Pinpoint the cell where the given text exists, returning its (X, Y) midpoint coordinate. 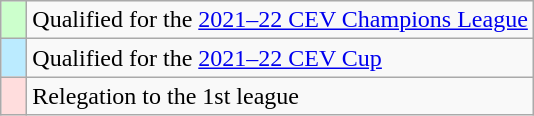
Qualified for the 2021–22 CEV Cup (280, 58)
Qualified for the 2021–22 CEV Champions League (280, 20)
Relegation to the 1st league (280, 96)
